Output the [X, Y] coordinate of the center of the cell containing the given text.  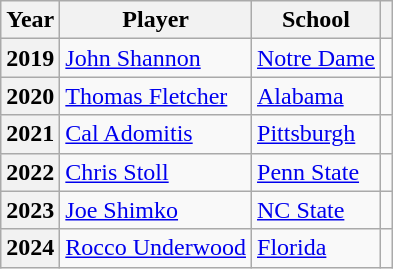
Joe Shimko [156, 210]
2019 [30, 58]
Rocco Underwood [156, 248]
Player [156, 20]
Cal Adomitis [156, 134]
Year [30, 20]
Alabama [316, 96]
2020 [30, 96]
2022 [30, 172]
Penn State [316, 172]
School [316, 20]
Chris Stoll [156, 172]
2021 [30, 134]
NC State [316, 210]
John Shannon [156, 58]
Thomas Fletcher [156, 96]
Pittsburgh [316, 134]
2024 [30, 248]
2023 [30, 210]
Florida [316, 248]
Notre Dame [316, 58]
